Capture the cell that displays the provided text and extract its [x, y] central coordinate. 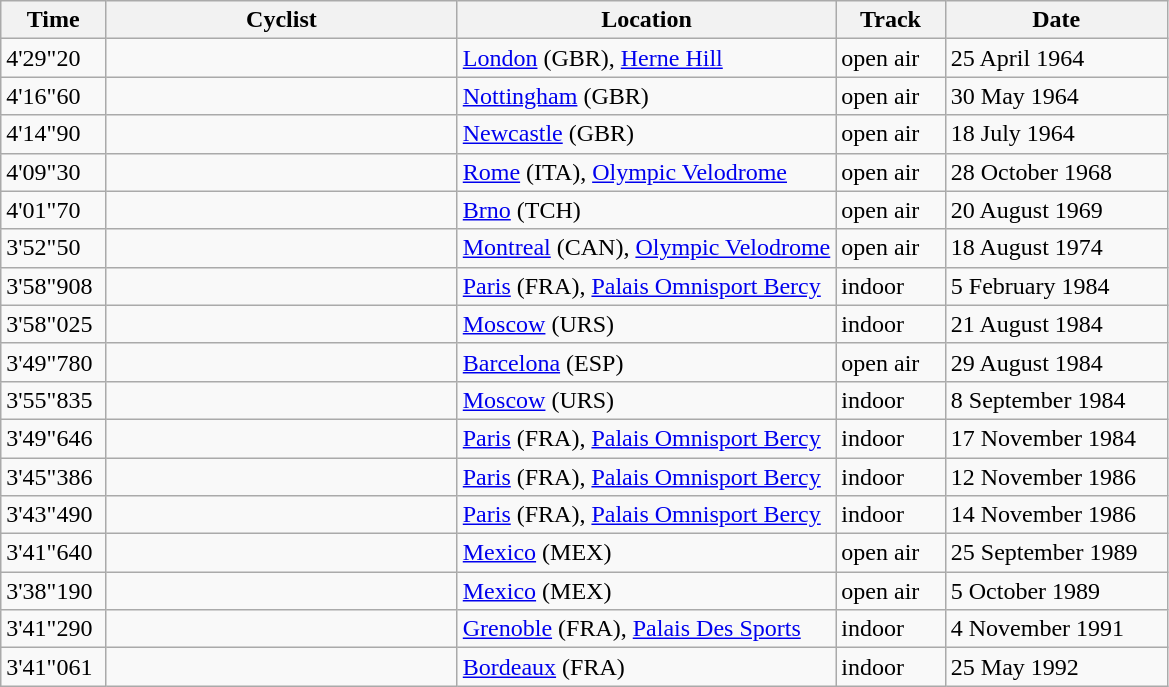
20 August 1969 [1056, 210]
14 November 1986 [1056, 515]
5 October 1989 [1056, 591]
Newcastle (GBR) [646, 134]
5 February 1984 [1056, 286]
3'41"061 [54, 667]
Grenoble (FRA), Palais Des Sports [646, 629]
4'09"30 [54, 172]
Track [890, 20]
London (GBR), Herne Hill [646, 58]
8 September 1984 [1056, 400]
Date [1056, 20]
18 July 1964 [1056, 134]
3'58"025 [54, 324]
Nottingham (GBR) [646, 96]
4'16"60 [54, 96]
3'49"646 [54, 438]
3'45"386 [54, 477]
25 April 1964 [1056, 58]
29 August 1984 [1056, 362]
12 November 1986 [1056, 477]
Rome (ITA), Olympic Velodrome [646, 172]
Location [646, 20]
30 May 1964 [1056, 96]
Brno (TCH) [646, 210]
3'41"290 [54, 629]
Time [54, 20]
3'41"640 [54, 553]
18 August 1974 [1056, 248]
3'52"50 [54, 248]
3'55"835 [54, 400]
Cyclist [282, 20]
4 November 1991 [1056, 629]
4'14"90 [54, 134]
25 May 1992 [1056, 667]
3'43"490 [54, 515]
4'29"20 [54, 58]
3'49"780 [54, 362]
Barcelona (ESP) [646, 362]
28 October 1968 [1056, 172]
3'38"190 [54, 591]
4'01"70 [54, 210]
17 November 1984 [1056, 438]
3'58"908 [54, 286]
25 September 1989 [1056, 553]
Bordeaux (FRA) [646, 667]
Montreal (CAN), Olympic Velodrome [646, 248]
21 August 1984 [1056, 324]
